Scan for the cell matching the given text and deliver its [X, Y] coordinate at center. 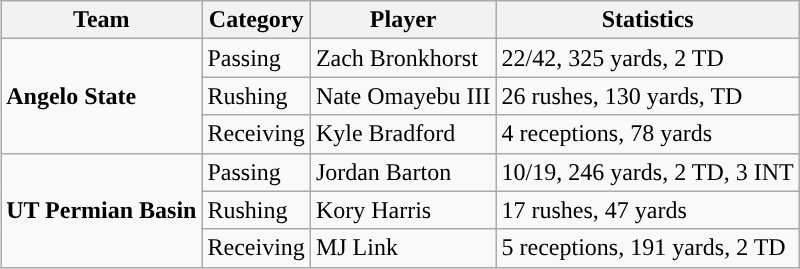
Kory Harris [403, 210]
Kyle Bradford [403, 134]
4 receptions, 78 yards [648, 134]
17 rushes, 47 yards [648, 210]
10/19, 246 yards, 2 TD, 3 INT [648, 172]
Player [403, 20]
Category [256, 20]
Nate Omayebu III [403, 96]
MJ Link [403, 248]
5 receptions, 191 yards, 2 TD [648, 248]
Angelo State [102, 96]
Statistics [648, 20]
Team [102, 20]
UT Permian Basin [102, 210]
Zach Bronkhorst [403, 58]
22/42, 325 yards, 2 TD [648, 58]
Jordan Barton [403, 172]
26 rushes, 130 yards, TD [648, 96]
